Locate the cell with the specified text and output its [x, y] center coordinate. 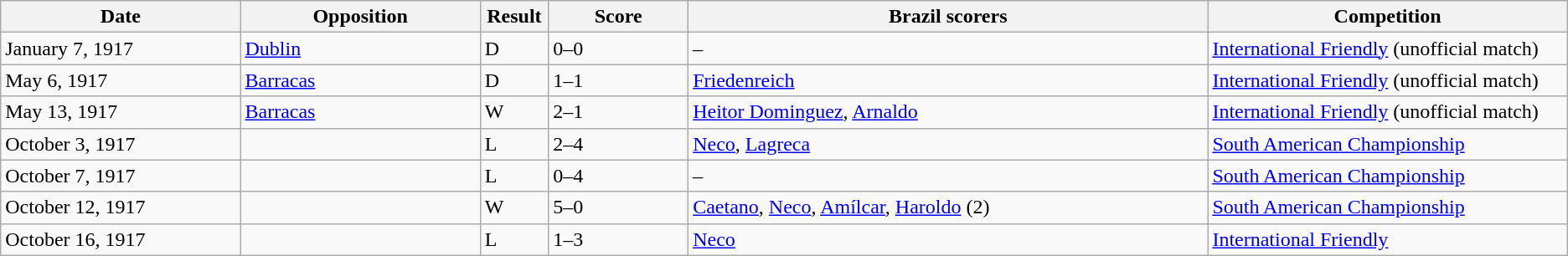
October 12, 1917 [121, 207]
International Friendly [1387, 239]
Date [121, 17]
Competition [1387, 17]
Friedenreich [948, 80]
Caetano, Neco, Amílcar, Haroldo (2) [948, 207]
January 7, 1917 [121, 49]
0–0 [618, 49]
Score [618, 17]
5–0 [618, 207]
May 6, 1917 [121, 80]
2–4 [618, 144]
Result [514, 17]
1–3 [618, 239]
0–4 [618, 176]
2–1 [618, 112]
Brazil scorers [948, 17]
1–1 [618, 80]
October 3, 1917 [121, 144]
Heitor Dominguez, Arnaldo [948, 112]
Dublin [360, 49]
May 13, 1917 [121, 112]
Neco [948, 239]
Opposition [360, 17]
Neco, Lagreca [948, 144]
October 16, 1917 [121, 239]
October 7, 1917 [121, 176]
